Determine the (X, Y) coordinate at the center of the cell enclosing the given text.  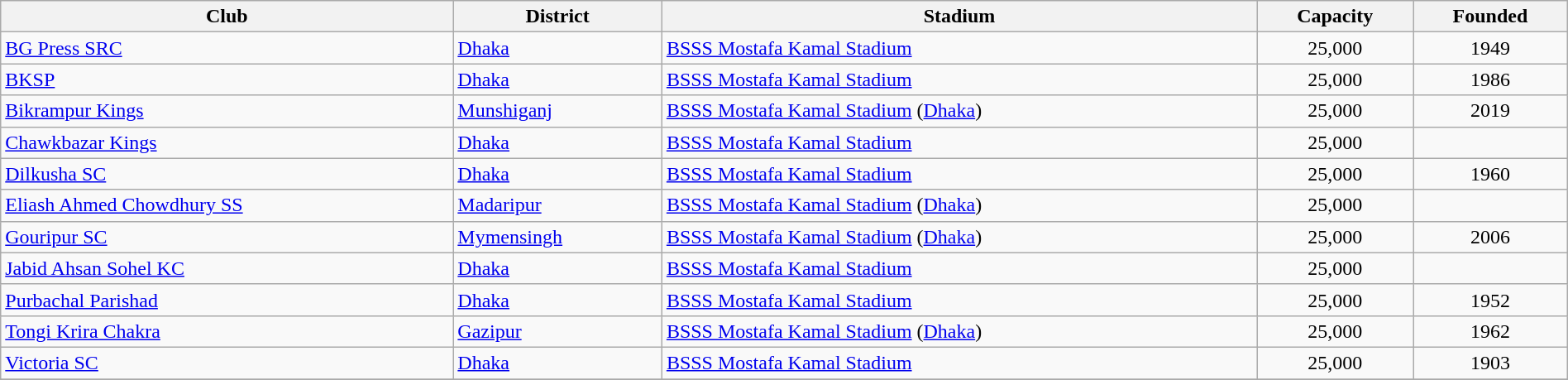
Eliash Ahmed Chowdhury SS (227, 205)
Jabid Ahsan Sohel KC (227, 268)
Purbachal Parishad (227, 300)
1949 (1490, 48)
2019 (1490, 111)
Tongi Krira Chakra (227, 331)
1962 (1490, 331)
Founded (1490, 17)
Bikrampur Kings (227, 111)
Victoria SC (227, 363)
2006 (1490, 237)
Stadium (959, 17)
Gazipur (557, 331)
Dilkusha SC (227, 174)
1952 (1490, 300)
Munshiganj (557, 111)
District (557, 17)
Capacity (1335, 17)
1903 (1490, 363)
Gouripur SC (227, 237)
BKSP (227, 79)
Club (227, 17)
1986 (1490, 79)
Mymensingh (557, 237)
BG Press SRC (227, 48)
Chawkbazar Kings (227, 142)
Madaripur (557, 205)
1960 (1490, 174)
